Provide the (X, Y) coordinate of the cell's center where the given text is located.  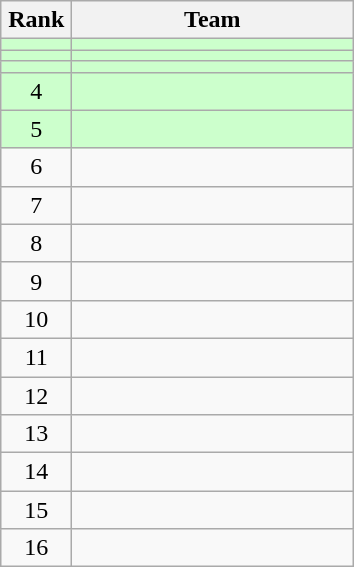
9 (36, 281)
8 (36, 243)
13 (36, 434)
14 (36, 472)
16 (36, 548)
7 (36, 205)
11 (36, 357)
10 (36, 319)
15 (36, 510)
Rank (36, 20)
5 (36, 129)
4 (36, 91)
6 (36, 167)
12 (36, 395)
Team (212, 20)
